Find where the given text appears and provide that cell's center as [x, y] coordinate. 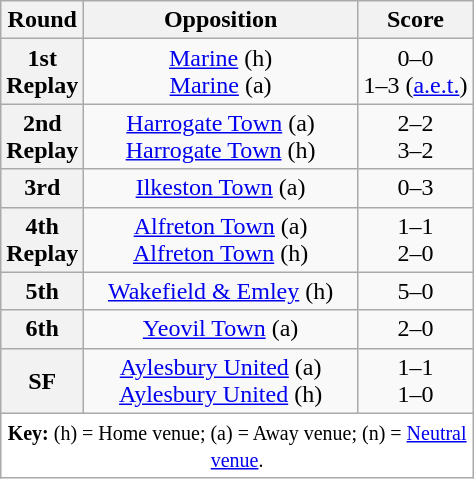
Round [42, 20]
3rd [42, 188]
1stReplay [42, 72]
1–12–0 [415, 240]
Alfreton Town (a)Alfreton Town (h) [221, 240]
2–0 [415, 329]
Yeovil Town (a) [221, 329]
Opposition [221, 20]
Score [415, 20]
0–3 [415, 188]
0–01–3 (a.e.t.) [415, 72]
2ndReplay [42, 136]
2–23–2 [415, 136]
Wakefield & Emley (h) [221, 291]
Ilkeston Town (a) [221, 188]
Harrogate Town (a)Harrogate Town (h) [221, 136]
4thReplay [42, 240]
6th [42, 329]
1–11–0 [415, 380]
Marine (h)Marine (a) [221, 72]
Aylesbury United (a)Aylesbury United (h) [221, 380]
Key: (h) = Home venue; (a) = Away venue; (n) = Neutral venue. [238, 446]
5th [42, 291]
SF [42, 380]
5–0 [415, 291]
